Determine the (X, Y) coordinate at the center of the cell enclosing the given text.  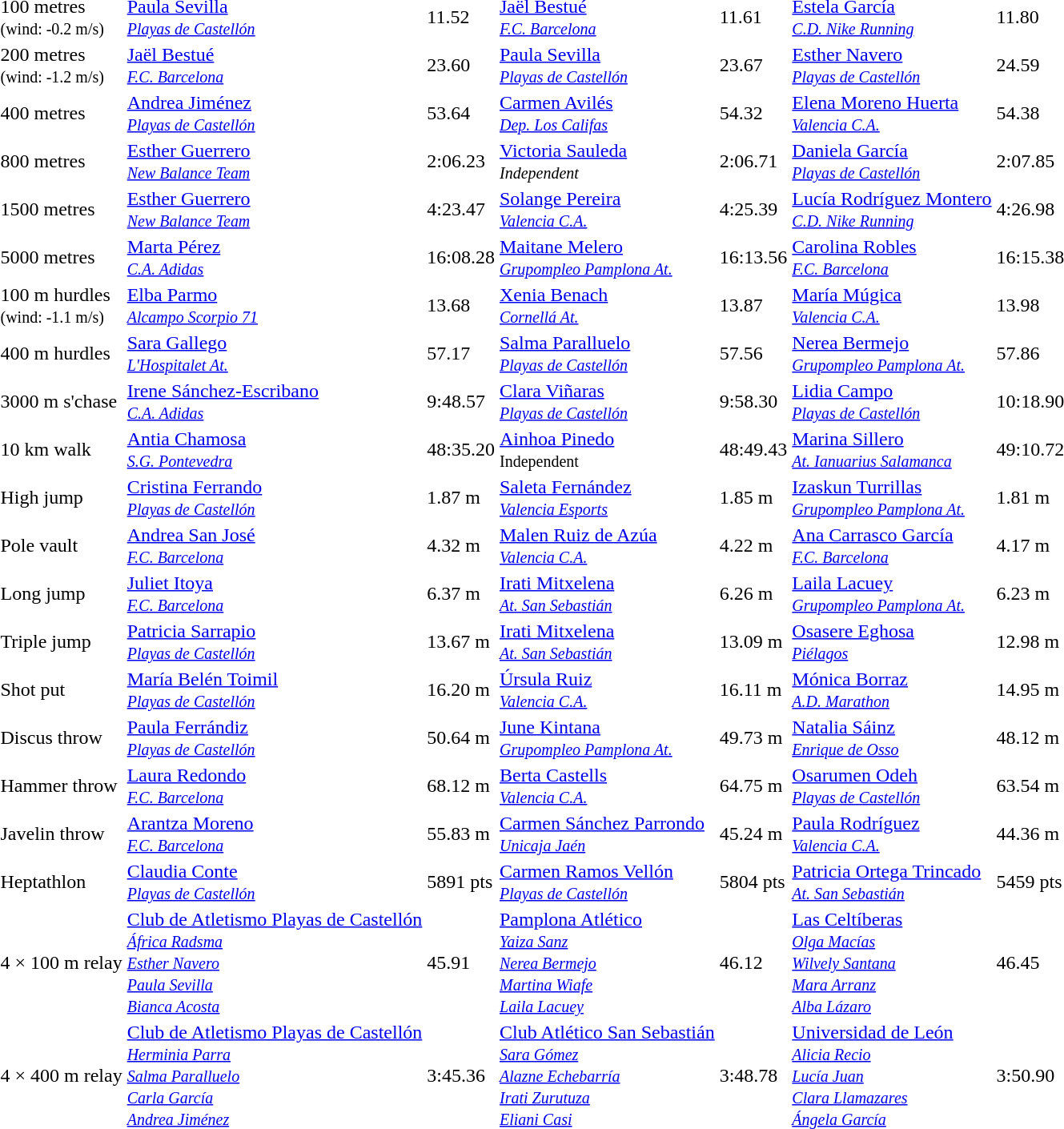
50.64 m (461, 738)
Irene Sánchez-EscribanoC.A. Adidas (275, 402)
María Belén ToimilPlayas de Castellón (275, 690)
Patricia SarrapioPlayas de Castellón (275, 642)
54.32 (753, 114)
Nerea BermejoGrupompleo Pamplona At. (892, 354)
4.22 m (753, 546)
48:35.20 (461, 450)
Marta PérezC.A. Adidas (275, 258)
Úrsula RuizValencia C.A. (608, 690)
Daniela GarcíaPlayas de Castellón (892, 162)
49.73 m (753, 738)
13.68 (461, 306)
1.85 m (753, 498)
53.64 (461, 114)
Elena Moreno HuertaValencia C.A. (892, 114)
4.32 m (461, 546)
Lucía Rodríguez MonteroC.D. Nike Running (892, 210)
Andrea JiménezPlayas de Castellón (275, 114)
Natalia SáinzEnrique de Osso (892, 738)
Jaël BestuéF.C. Barcelona (275, 66)
55.83 m (461, 834)
Laila LacueyGrupompleo Pamplona At. (892, 594)
Mónica BorrazA.D. Marathon (892, 690)
13.67 m (461, 642)
6.26 m (753, 594)
Andrea San JoséF.C. Barcelona (275, 546)
9:48.57 (461, 402)
Cristina FerrandoPlayas de Castellón (275, 498)
Saleta FernándezValencia Esports (608, 498)
4:25.39 (753, 210)
6.37 m (461, 594)
57.56 (753, 354)
5891 pts (461, 882)
4:23.47 (461, 210)
Osarumen OdehPlayas de Castellón (892, 786)
Paula SevillaPlayas de Castellón (608, 66)
64.75 m (753, 786)
Salma ParallueloPlayas de Castellón (608, 354)
Carolina RoblesF.C. Barcelona (892, 258)
Arantza MorenoF.C. Barcelona (275, 834)
Claudia ContePlayas de Castellón (275, 882)
Ainhoa PinedoIndependent (608, 450)
16:13.56 (753, 258)
16.11 m (753, 690)
Antia ChamosaS.G. Pontevedra (275, 450)
13.09 m (753, 642)
Elba ParmoAlcampo Scorpio 71 (275, 306)
Carmen AvilésDep. Los Califas (608, 114)
Carmen Ramos VellónPlayas de Castellón (608, 882)
1.87 m (461, 498)
Malen Ruiz de AzúaValencia C.A. (608, 546)
Paula FerrándizPlayas de Castellón (275, 738)
Club de Atletismo Playas de CastellónÁfrica RadsmaEsther NaveroPaula SevillaBianca Acosta (275, 962)
68.12 m (461, 786)
Izaskun TurrillasGrupompleo Pamplona At. (892, 498)
2:06.71 (753, 162)
Victoria SauledaIndependent (608, 162)
9:58.30 (753, 402)
46.12 (753, 962)
Las CeltíberasOlga MacíasWilvely SantanaMara ArranzAlba Lázaro (892, 962)
16.20 m (461, 690)
57.17 (461, 354)
María MúgicaValencia C.A. (892, 306)
48:49.43 (753, 450)
23.60 (461, 66)
Sara GallegoL'Hospitalet At. (275, 354)
Esther NaveroPlayas de Castellón (892, 66)
Berta CastellsValencia C.A. (608, 786)
Pamplona AtléticoYaiza SanzNerea BermejoMartina WiafeLaila Lacuey (608, 962)
Carmen Sánchez ParrondoUnicaja Jaén (608, 834)
Solange PereiraValencia C.A. (608, 210)
Marina SilleroAt. Ianuarius Salamanca (892, 450)
45.24 m (753, 834)
5804 pts (753, 882)
Osasere EghosaPiélagos (892, 642)
Clara ViñarasPlayas de Castellón (608, 402)
Xenia BenachCornellá At. (608, 306)
13.87 (753, 306)
Juliet ItoyaF.C. Barcelona (275, 594)
Lidia CampoPlayas de Castellón (892, 402)
Maitane MeleroGrupompleo Pamplona At. (608, 258)
16:08.28 (461, 258)
June KintanaGrupompleo Pamplona At. (608, 738)
Patricia Ortega TrincadoAt. San Sebastián (892, 882)
Ana Carrasco GarcíaF.C. Barcelona (892, 546)
Paula RodríguezValencia C.A. (892, 834)
23.67 (753, 66)
45.91 (461, 962)
2:06.23 (461, 162)
Laura RedondoF.C. Barcelona (275, 786)
